Pinpoint the cell where the given text exists, returning its (X, Y) midpoint coordinate. 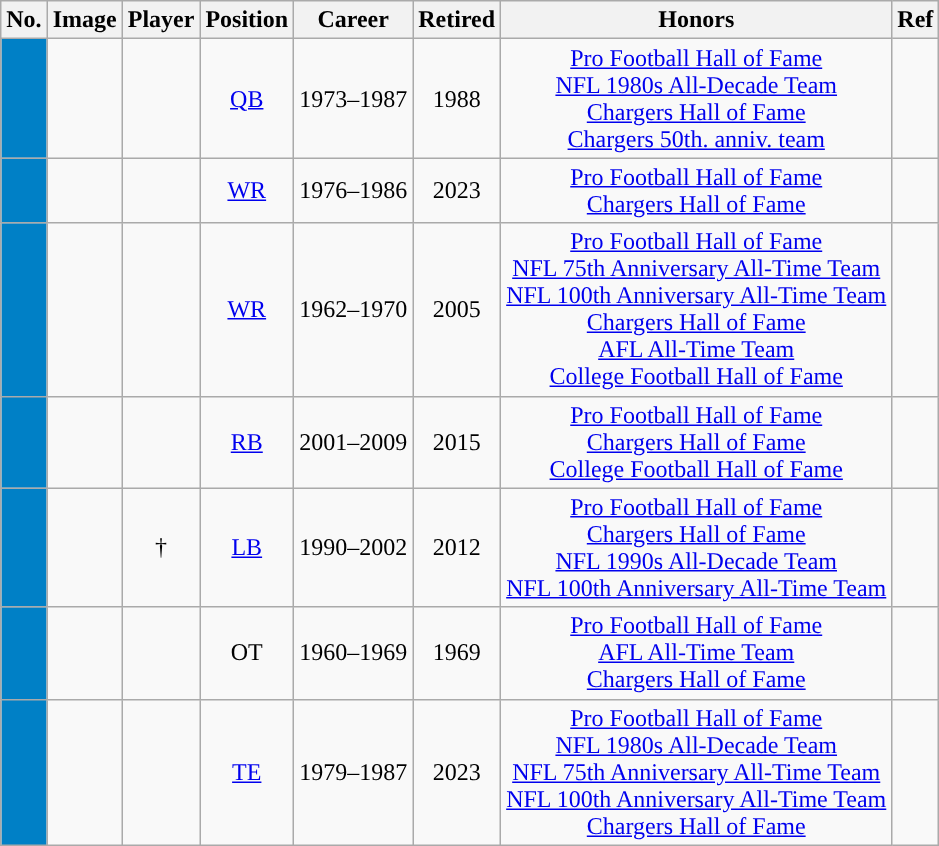
Pro Football Hall of FameChargers Hall of FameNFL 1990s All-Decade TeamNFL 100th Anniversary All-Time Team (696, 548)
LB (247, 548)
RB (247, 442)
1976–1986 (354, 190)
2012 (457, 548)
Position (247, 20)
Pro Football Hall of FameNFL 1980s All-Decade TeamNFL 75th Anniversary All-Time TeamNFL 100th Anniversary All-Time TeamChargers Hall of Fame (696, 772)
OT (247, 653)
2001–2009 (354, 442)
1973–1987 (354, 98)
Career (354, 20)
2015 (457, 442)
No. (24, 20)
1988 (457, 98)
Image (84, 20)
Retired (457, 20)
1969 (457, 653)
Pro Football Hall of FameChargers Hall of FameCollege Football Hall of Fame (696, 442)
1990–2002 (354, 548)
1960–1969 (354, 653)
TE (247, 772)
Ref (916, 20)
Pro Football Hall of Fame Chargers Hall of Fame (696, 190)
Honors (696, 20)
† (161, 548)
2005 (457, 310)
Pro Football Hall of FameAFL All-Time TeamChargers Hall of Fame (696, 653)
Pro Football Hall of FameNFL 1980s All-Decade TeamChargers Hall of FameChargers 50th. anniv. team (696, 98)
1979–1987 (354, 772)
1962–1970 (354, 310)
QB (247, 98)
Player (161, 20)
